Determine the (x, y) coordinate at the center of the cell enclosing the given text.  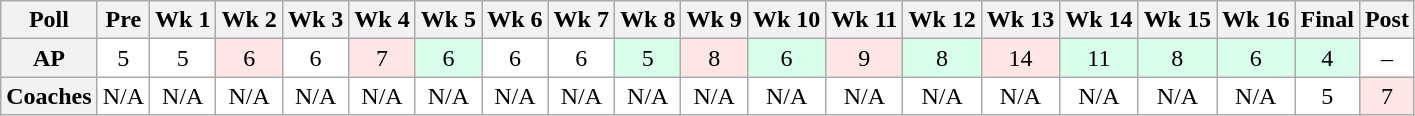
Wk 15 (1177, 20)
Wk 5 (448, 20)
Wk 12 (942, 20)
Wk 1 (183, 20)
Wk 3 (315, 20)
Final (1327, 20)
Wk 13 (1020, 20)
Wk 7 (581, 20)
Coaches (49, 96)
Pre (123, 20)
AP (49, 58)
Wk 14 (1099, 20)
Wk 6 (515, 20)
– (1386, 58)
Wk 4 (382, 20)
11 (1099, 58)
Wk 2 (249, 20)
4 (1327, 58)
14 (1020, 58)
Wk 16 (1256, 20)
Wk 11 (864, 20)
Poll (49, 20)
Post (1386, 20)
Wk 9 (714, 20)
Wk 10 (786, 20)
Wk 8 (648, 20)
9 (864, 58)
